Locate the cell with the specified text and output its (x, y) center coordinate. 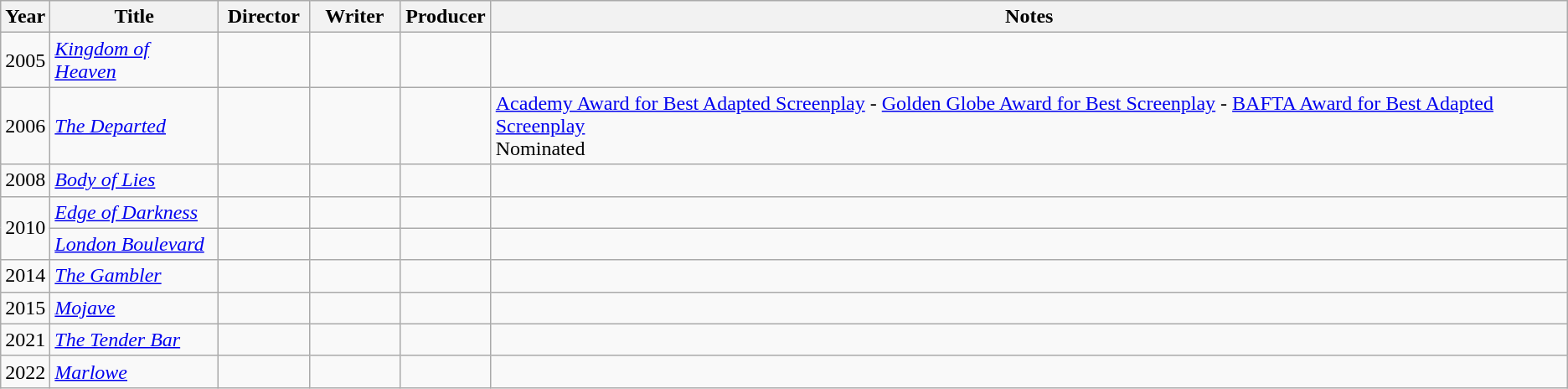
2010 (25, 228)
Notes (1029, 17)
2014 (25, 276)
Academy Award for Best Adapted Screenplay - Golden Globe Award for Best Screenplay - BAFTA Award for Best Adapted ScreenplayNominated (1029, 126)
The Departed (134, 126)
2015 (25, 308)
Director (265, 17)
2008 (25, 180)
The Gambler (134, 276)
London Boulevard (134, 244)
2021 (25, 340)
The Tender Bar (134, 340)
Title (134, 17)
Producer (446, 17)
Marlowe (134, 371)
Mojave (134, 308)
2005 (25, 60)
Kingdom of Heaven (134, 60)
Edge of Darkness (134, 212)
2006 (25, 126)
Body of Lies (134, 180)
Writer (355, 17)
Year (25, 17)
2022 (25, 371)
